From the cell containing the given text, extract its center point as (X, Y) coordinate. 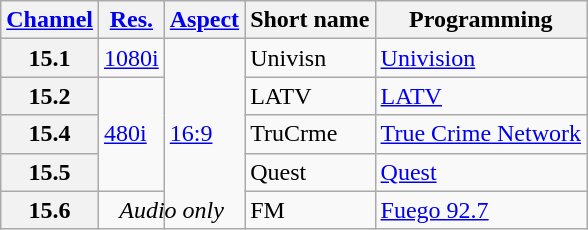
FM (310, 210)
True Crime Network (481, 134)
Programming (481, 20)
1080i (132, 58)
Channel (50, 20)
Univision (481, 58)
Res. (132, 20)
Short name (310, 20)
16:9 (204, 134)
15.1 (50, 58)
Audio only (172, 210)
Univisn (310, 58)
15.4 (50, 134)
Aspect (204, 20)
TruCrme (310, 134)
15.2 (50, 96)
480i (132, 134)
15.6 (50, 210)
15.5 (50, 172)
Fuego 92.7 (481, 210)
